Pinpoint the cell where the given text exists, returning its (x, y) midpoint coordinate. 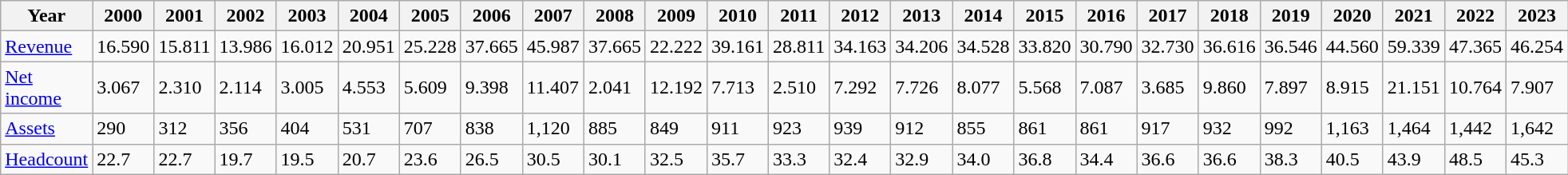
45.987 (552, 46)
8.077 (984, 88)
Year (46, 16)
20.951 (369, 46)
9.860 (1229, 88)
15.811 (184, 46)
45.3 (1536, 159)
917 (1167, 129)
30.1 (615, 159)
35.7 (738, 159)
2018 (1229, 16)
38.3 (1290, 159)
2003 (307, 16)
290 (123, 129)
9.398 (492, 88)
25.228 (430, 46)
23.6 (430, 159)
3.685 (1167, 88)
19.5 (307, 159)
992 (1290, 129)
32.9 (921, 159)
7.292 (861, 88)
2019 (1290, 16)
2010 (738, 16)
Revenue (46, 46)
22.222 (675, 46)
5.609 (430, 88)
855 (984, 129)
2020 (1352, 16)
5.568 (1044, 88)
Headcount (46, 159)
Net income (46, 88)
46.254 (1536, 46)
7.907 (1536, 88)
1,442 (1475, 129)
33.820 (1044, 46)
20.7 (369, 159)
2021 (1413, 16)
2012 (861, 16)
707 (430, 129)
849 (675, 129)
4.553 (369, 88)
932 (1229, 129)
2013 (921, 16)
1,464 (1413, 129)
2008 (615, 16)
2009 (675, 16)
1,163 (1352, 129)
8.915 (1352, 88)
16.590 (123, 46)
32.4 (861, 159)
48.5 (1475, 159)
32.730 (1167, 46)
33.3 (799, 159)
2014 (984, 16)
39.161 (738, 46)
36.546 (1290, 46)
2015 (1044, 16)
43.9 (1413, 159)
16.012 (307, 46)
885 (615, 129)
34.163 (861, 46)
12.192 (675, 88)
26.5 (492, 159)
2016 (1107, 16)
21.151 (1413, 88)
923 (799, 129)
2.310 (184, 88)
36.8 (1044, 159)
34.528 (984, 46)
2005 (430, 16)
2001 (184, 16)
34.206 (921, 46)
32.5 (675, 159)
47.365 (1475, 46)
2004 (369, 16)
2023 (1536, 16)
28.811 (799, 46)
2002 (246, 16)
7.726 (921, 88)
13.986 (246, 46)
40.5 (1352, 159)
1,642 (1536, 129)
2.114 (246, 88)
34.4 (1107, 159)
356 (246, 129)
912 (921, 129)
34.0 (984, 159)
2007 (552, 16)
10.764 (1475, 88)
2000 (123, 16)
30.790 (1107, 46)
911 (738, 129)
Assets (46, 129)
11.407 (552, 88)
19.7 (246, 159)
838 (492, 129)
2022 (1475, 16)
7.897 (1290, 88)
312 (184, 129)
2011 (799, 16)
30.5 (552, 159)
2.510 (799, 88)
3.005 (307, 88)
7.713 (738, 88)
939 (861, 129)
1,120 (552, 129)
531 (369, 129)
2017 (1167, 16)
7.087 (1107, 88)
3.067 (123, 88)
2.041 (615, 88)
59.339 (1413, 46)
36.616 (1229, 46)
2006 (492, 16)
404 (307, 129)
44.560 (1352, 46)
